Locate the cell with the specified text and output its [X, Y] center coordinate. 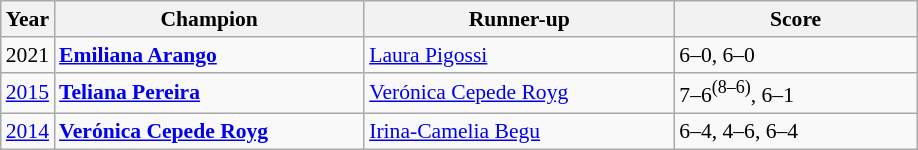
Teliana Pereira [209, 92]
Laura Pigossi [519, 55]
Emiliana Arango [209, 55]
Score [796, 19]
6–0, 6–0 [796, 55]
7–6(8–6), 6–1 [796, 92]
Irina-Camelia Begu [519, 132]
Runner-up [519, 19]
Champion [209, 19]
2014 [28, 132]
2021 [28, 55]
Year [28, 19]
2015 [28, 92]
6–4, 4–6, 6–4 [796, 132]
